Determine the [x, y] coordinate at the center of the cell enclosing the given text.  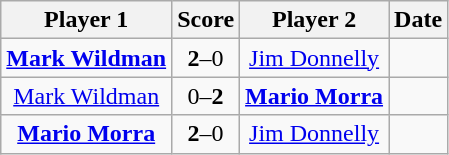
Player 2 [314, 20]
Score [206, 20]
Date [418, 20]
0–2 [206, 96]
Player 1 [86, 20]
